Scan for the cell matching the given text and deliver its (X, Y) coordinate at center. 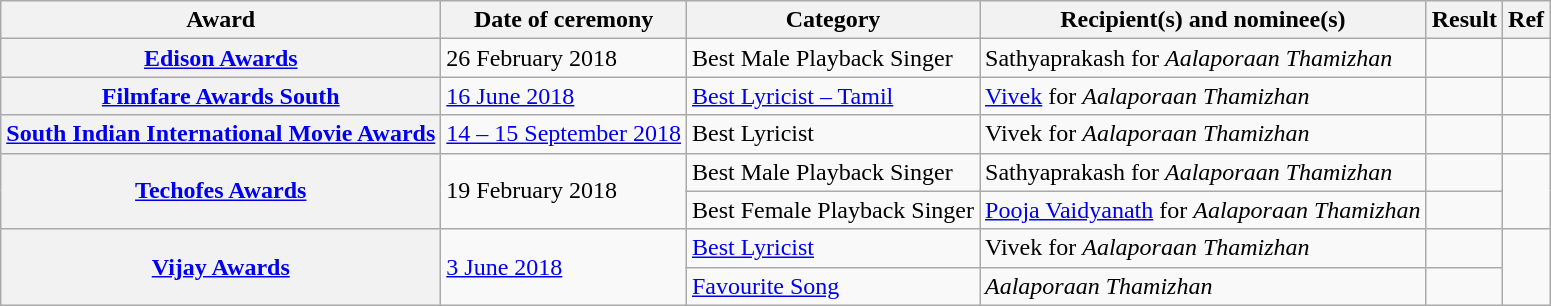
Aalaporaan Thamizhan (1204, 286)
Pooja Vaidyanath for Aalaporaan Thamizhan (1204, 210)
Category (832, 20)
Favourite Song (832, 286)
19 February 2018 (564, 191)
Award (221, 20)
South Indian International Movie Awards (221, 134)
Best Lyricist – Tamil (832, 96)
Techofes Awards (221, 191)
Date of ceremony (564, 20)
Result (1464, 20)
Vijay Awards (221, 267)
Recipient(s) and nominee(s) (1204, 20)
Filmfare Awards South (221, 96)
Edison Awards (221, 58)
14 – 15 September 2018 (564, 134)
26 February 2018 (564, 58)
16 June 2018 (564, 96)
Ref (1526, 20)
Best Female Playback Singer (832, 210)
3 June 2018 (564, 267)
